Determine the (x, y) coordinate at the center of the cell enclosing the given text.  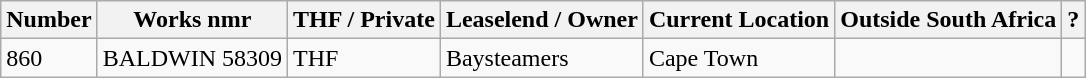
BALDWIN 58309 (192, 58)
? (1074, 20)
Baysteamers (542, 58)
Leaselend / Owner (542, 20)
THF / Private (364, 20)
THF (364, 58)
Cape Town (738, 58)
860 (49, 58)
Current Location (738, 20)
Works nmr (192, 20)
Outside South Africa (948, 20)
Number (49, 20)
